Locate the cell with the specified text and output its (X, Y) center coordinate. 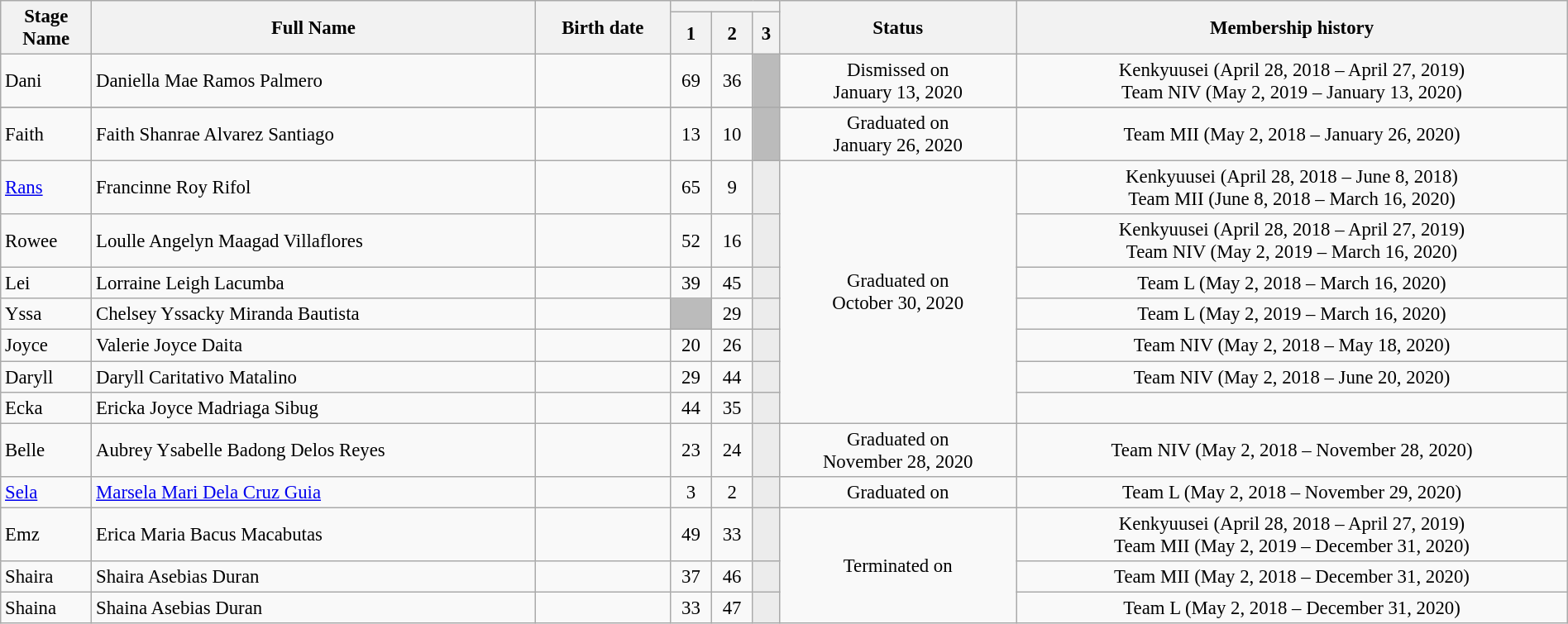
Shaina (46, 607)
Birth date (603, 28)
49 (691, 534)
Rowee (46, 241)
Yssa (46, 315)
Shaina Asebias Duran (313, 607)
47 (732, 607)
Shaira Asebias Duran (313, 577)
Graduated onOctober 30, 2020 (898, 293)
45 (732, 283)
Graduated onJanuary 26, 2020 (898, 134)
35 (732, 407)
36 (732, 81)
Full Name (313, 28)
Ecka (46, 407)
Daryll (46, 377)
65 (691, 188)
69 (691, 81)
Team L (May 2, 2019 – March 16, 2020) (1292, 315)
Kenkyuusei (April 28, 2018 – April 27, 2019)Team NIV (May 2, 2019 – January 13, 2020) (1292, 81)
Team MII (May 2, 2018 – January 26, 2020) (1292, 134)
Team MII (May 2, 2018 – December 31, 2020) (1292, 577)
Status (898, 28)
10 (732, 134)
Ericka Joyce Madriaga Sibug (313, 407)
Graduated onNovember 28, 2020 (898, 450)
Francinne Roy Rifol (313, 188)
Dani (46, 81)
37 (691, 577)
Chelsey Yssacky Miranda Bautista (313, 315)
Graduated on (898, 492)
Team L (May 2, 2018 – November 29, 2020) (1292, 492)
39 (691, 283)
26 (732, 345)
Valerie Joyce Daita (313, 345)
Loulle Angelyn Maagad Villaflores (313, 241)
Faith Shanrae Alvarez Santiago (313, 134)
Team NIV (May 2, 2018 – June 20, 2020) (1292, 377)
24 (732, 450)
1 (691, 33)
9 (732, 188)
Rans (46, 188)
Sela (46, 492)
Membership history (1292, 28)
Team L (May 2, 2018 – December 31, 2020) (1292, 607)
Belle (46, 450)
Aubrey Ysabelle Badong Delos Reyes (313, 450)
Erica Maria Bacus Macabutas (313, 534)
Daniella Mae Ramos Palmero (313, 81)
Joyce (46, 345)
StageName (46, 28)
Lei (46, 283)
Terminated on (898, 565)
Team NIV (May 2, 2018 – November 28, 2020) (1292, 450)
Shaira (46, 577)
16 (732, 241)
Kenkyuusei (April 28, 2018 – June 8, 2018)Team MII (June 8, 2018 – March 16, 2020) (1292, 188)
Lorraine Leigh Lacumba (313, 283)
52 (691, 241)
Team NIV (May 2, 2018 – May 18, 2020) (1292, 345)
Dismissed onJanuary 13, 2020 (898, 81)
Emz (46, 534)
23 (691, 450)
Kenkyuusei (April 28, 2018 – April 27, 2019)Team NIV (May 2, 2019 – March 16, 2020) (1292, 241)
20 (691, 345)
46 (732, 577)
Marsela Mari Dela Cruz Guia (313, 492)
Faith (46, 134)
Daryll Caritativo Matalino (313, 377)
Kenkyuusei (April 28, 2018 – April 27, 2019)Team MII (May 2, 2019 – December 31, 2020) (1292, 534)
13 (691, 134)
Team L (May 2, 2018 – March 16, 2020) (1292, 283)
